Search for the cell housing the specified text and yield its [X, Y] center coordinate. 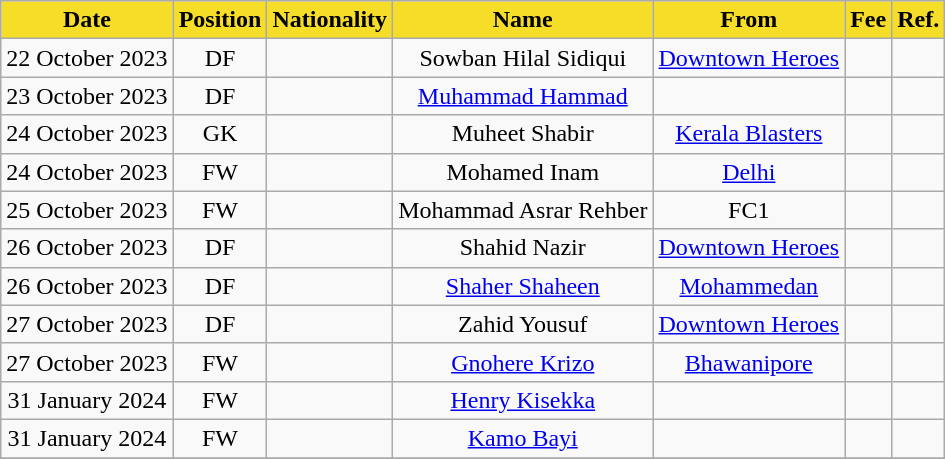
Kamo Bayi [523, 438]
Sowban Hilal Sidiqui [523, 58]
Fee [868, 20]
23 October 2023 [87, 96]
Date [87, 20]
Muhammad Hammad [523, 96]
Shaher Shaheen [523, 286]
Muheet Shabir [523, 134]
Mohammedan [749, 286]
Henry Kisekka [523, 400]
From [749, 20]
GK [220, 134]
Ref. [918, 20]
Mohamed Inam [523, 172]
Bhawanipore [749, 362]
Mohammad Asrar Rehber [523, 210]
FC1 [749, 210]
Shahid Nazir [523, 248]
Position [220, 20]
Nationality [330, 20]
Gnohere Krizo [523, 362]
Kerala Blasters [749, 134]
22 October 2023 [87, 58]
Name [523, 20]
25 October 2023 [87, 210]
Zahid Yousuf [523, 324]
Delhi [749, 172]
